Return the [x, y] coordinate for the center point of the cell that contains the specified text.  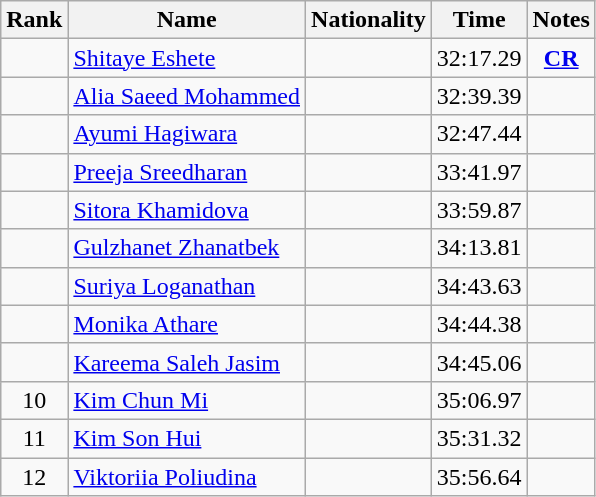
Kim Son Hui [187, 438]
Suriya Loganathan [187, 286]
Shitaye Eshete [187, 58]
32:47.44 [479, 134]
Gulzhanet Zhanatbek [187, 248]
35:06.97 [479, 400]
Kareema Saleh Jasim [187, 362]
11 [34, 438]
34:43.63 [479, 286]
Nationality [369, 20]
Notes [561, 20]
32:17.29 [479, 58]
33:59.87 [479, 210]
Kim Chun Mi [187, 400]
Rank [34, 20]
Preeja Sreedharan [187, 172]
12 [34, 477]
Time [479, 20]
32:39.39 [479, 96]
Sitora Khamidova [187, 210]
Viktoriia Poliudina [187, 477]
34:44.38 [479, 324]
Ayumi Hagiwara [187, 134]
Name [187, 20]
35:56.64 [479, 477]
CR [561, 58]
10 [34, 400]
34:13.81 [479, 248]
Alia Saeed Mohammed [187, 96]
33:41.97 [479, 172]
Monika Athare [187, 324]
35:31.32 [479, 438]
34:45.06 [479, 362]
